Detect which cell encompasses the target text, then output its (X, Y) center coordinate. 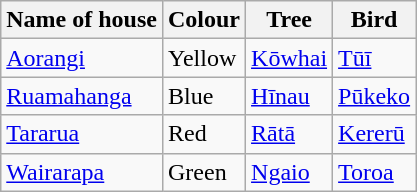
Yellow (204, 58)
Colour (204, 20)
Tararua (82, 134)
Kōwhai (290, 58)
Kererū (374, 134)
Blue (204, 96)
Ngaio (290, 172)
Name of house (82, 20)
Hīnau (290, 96)
Red (204, 134)
Green (204, 172)
Wairarapa (82, 172)
Pūkeko (374, 96)
Bird (374, 20)
Aorangi (82, 58)
Tree (290, 20)
Toroa (374, 172)
Tūī (374, 58)
Ruamahanga (82, 96)
Rātā (290, 134)
